Detect which cell encompasses the target text, then output its (X, Y) center coordinate. 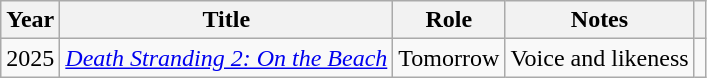
Year (30, 20)
Voice and likeness (600, 58)
Role (449, 20)
2025 (30, 58)
Death Stranding 2: On the Beach (226, 58)
Notes (600, 20)
Tomorrow (449, 58)
Title (226, 20)
